Return the (X, Y) coordinate for the center point of the cell that contains the specified text.  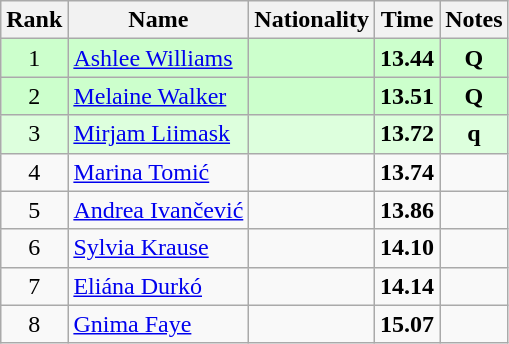
Notes (474, 20)
q (474, 134)
Eliána Durkó (158, 286)
13.72 (408, 134)
3 (34, 134)
Andrea Ivančević (158, 210)
7 (34, 286)
Marina Tomić (158, 172)
Ashlee Williams (158, 58)
13.51 (408, 96)
13.74 (408, 172)
Melaine Walker (158, 96)
1 (34, 58)
13.86 (408, 210)
Mirjam Liimask (158, 134)
6 (34, 248)
4 (34, 172)
14.14 (408, 286)
15.07 (408, 324)
8 (34, 324)
2 (34, 96)
Nationality (312, 20)
14.10 (408, 248)
Gnima Faye (158, 324)
Sylvia Krause (158, 248)
Rank (34, 20)
Time (408, 20)
Name (158, 20)
13.44 (408, 58)
5 (34, 210)
